Pinpoint the cell where the given text exists, returning its [x, y] midpoint coordinate. 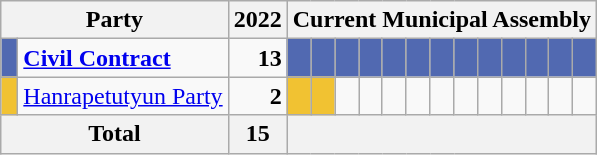
Party [114, 20]
2 [258, 96]
Total [114, 134]
2022 [258, 20]
13 [258, 58]
Hanrapetutyun Party [123, 96]
Civil Contract [123, 58]
15 [258, 134]
Current Municipal Assembly [442, 20]
